Locate the cell with the specified text and output its [X, Y] center coordinate. 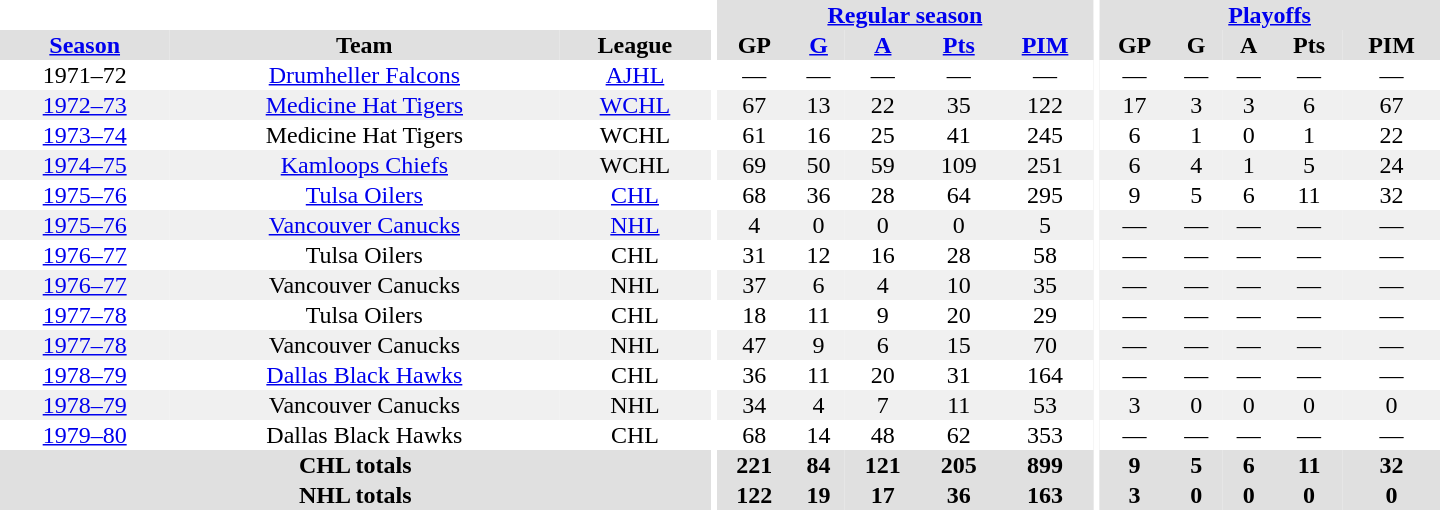
64 [959, 195]
1973–74 [84, 135]
58 [1046, 255]
Drumheller Falcons [364, 75]
37 [754, 285]
205 [959, 465]
245 [1046, 135]
84 [818, 465]
NHL totals [356, 495]
15 [959, 345]
59 [883, 165]
221 [754, 465]
47 [754, 345]
50 [818, 165]
295 [1046, 195]
70 [1046, 345]
Team [364, 45]
Kamloops Chiefs [364, 165]
109 [959, 165]
1971–72 [84, 75]
69 [754, 165]
24 [1392, 165]
899 [1046, 465]
13 [818, 105]
61 [754, 135]
353 [1046, 435]
48 [883, 435]
Season [84, 45]
League [634, 45]
164 [1046, 375]
121 [883, 465]
1979–80 [84, 435]
Regular season [904, 15]
251 [1046, 165]
14 [818, 435]
34 [754, 405]
7 [883, 405]
19 [818, 495]
AJHL [634, 75]
Playoffs [1270, 15]
18 [754, 315]
1972–73 [84, 105]
CHL totals [356, 465]
12 [818, 255]
29 [1046, 315]
163 [1046, 495]
1974–75 [84, 165]
41 [959, 135]
62 [959, 435]
25 [883, 135]
10 [959, 285]
53 [1046, 405]
